Return the (x, y) coordinate for the center point of the cell that contains the specified text.  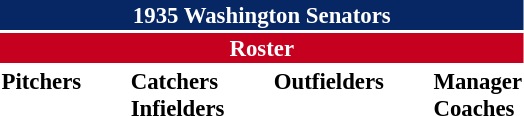
1935 Washington Senators (262, 15)
Roster (262, 48)
